From the cell containing the given text, extract its center point as [X, Y] coordinate. 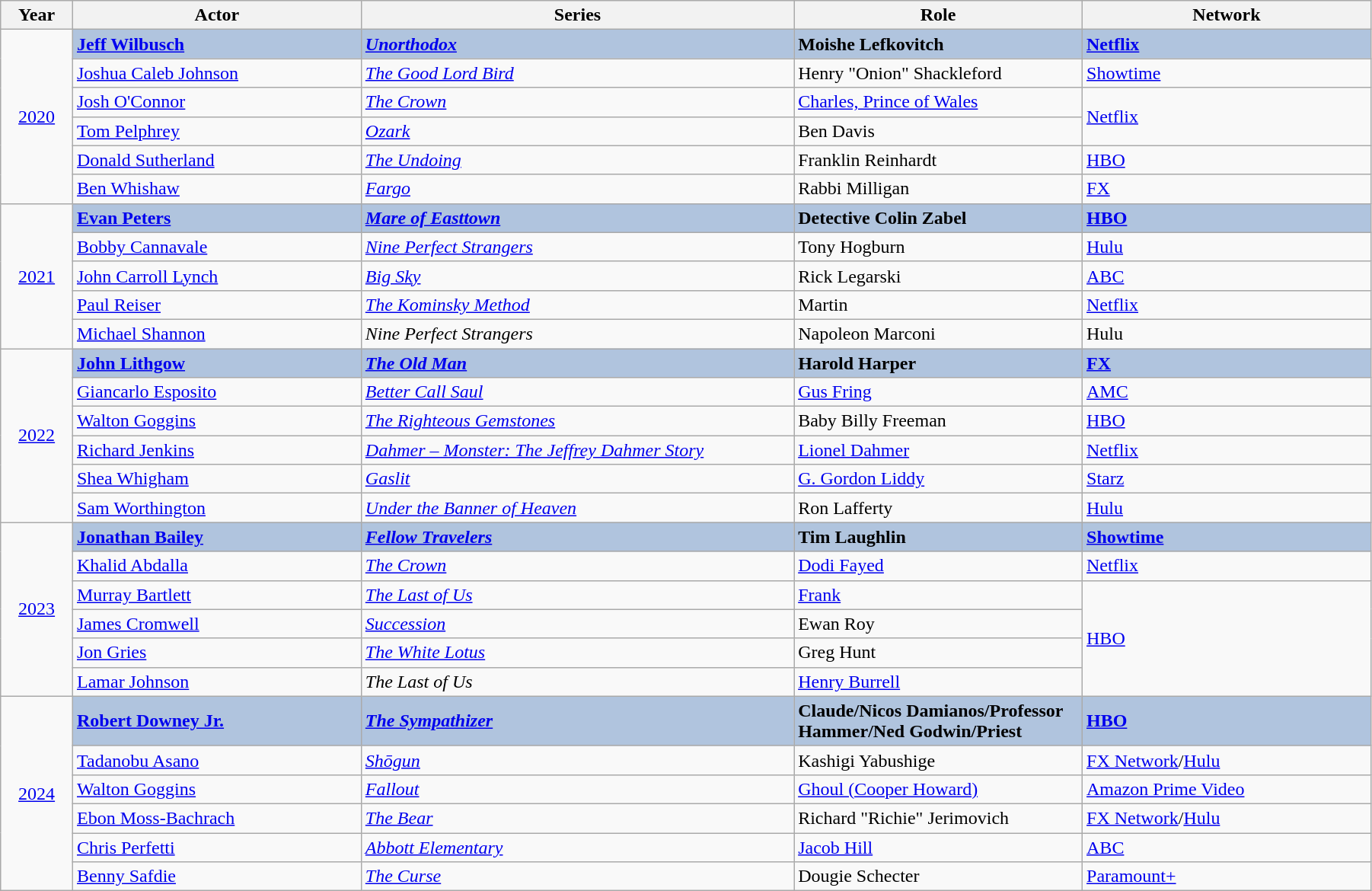
Joshua Caleb Johnson [216, 73]
Ben Whishaw [216, 189]
Role [938, 15]
John Lithgow [216, 363]
Martin [938, 305]
Dodi Fayed [938, 566]
The Undoing [577, 160]
Fellow Travelers [577, 537]
Jacob Hill [938, 848]
Frank [938, 595]
Henry Burrell [938, 682]
Year [37, 15]
Michael Shannon [216, 334]
Franklin Reinhardt [938, 160]
Tadanobu Asano [216, 760]
Gaslit [577, 479]
The Kominsky Method [577, 305]
The Sympathizer [577, 720]
Jeff Wilbusch [216, 44]
Shea Whigham [216, 479]
Better Call Saul [577, 392]
AMC [1227, 392]
Fallout [577, 789]
Tom Pelphrey [216, 131]
Starz [1227, 479]
Series [577, 15]
Unorthodox [577, 44]
Claude/Nicos Damianos/Professor Hammer/Ned Godwin/Priest [938, 720]
2023 [37, 609]
Detective Colin Zabel [938, 218]
Ozark [577, 131]
The Bear [577, 818]
Evan Peters [216, 218]
Richard "Richie" Jerimovich [938, 818]
Baby Billy Freeman [938, 421]
James Cromwell [216, 624]
Henry "Onion" Shackleford [938, 73]
Greg Hunt [938, 653]
Ghoul (Cooper Howard) [938, 789]
The White Lotus [577, 653]
Mare of Easttown [577, 218]
Under the Banner of Heaven [577, 508]
2021 [37, 276]
G. Gordon Liddy [938, 479]
Amazon Prime Video [1227, 789]
2020 [37, 117]
Actor [216, 15]
Ron Lafferty [938, 508]
Robert Downey Jr. [216, 720]
Benny Safdie [216, 877]
Rabbi Milligan [938, 189]
Paramount+ [1227, 877]
Lionel Dahmer [938, 450]
The Curse [577, 877]
Khalid Abdalla [216, 566]
Kashigi Yabushige [938, 760]
Jonathan Bailey [216, 537]
Ben Davis [938, 131]
Succession [577, 624]
Donald Sutherland [216, 160]
John Carroll Lynch [216, 276]
Lamar Johnson [216, 682]
Fargo [577, 189]
Josh O'Connor [216, 102]
Big Sky [577, 276]
2024 [37, 794]
Dahmer – Monster: The Jeffrey Dahmer Story [577, 450]
Napoleon Marconi [938, 334]
Moishe Lefkovitch [938, 44]
The Old Man [577, 363]
Charles, Prince of Wales [938, 102]
Rick Legarski [938, 276]
Abbott Elementary [577, 848]
The Righteous Gemstones [577, 421]
Shōgun [577, 760]
Ebon Moss-Bachrach [216, 818]
Chris Perfetti [216, 848]
Tony Hogburn [938, 247]
Tim Laughlin [938, 537]
Paul Reiser [216, 305]
Ewan Roy [938, 624]
Richard Jenkins [216, 450]
Bobby Cannavale [216, 247]
Network [1227, 15]
Sam Worthington [216, 508]
Jon Gries [216, 653]
Gus Fring [938, 392]
Dougie Schecter [938, 877]
Giancarlo Esposito [216, 392]
The Good Lord Bird [577, 73]
Murray Bartlett [216, 595]
Harold Harper [938, 363]
2022 [37, 436]
